From the cell containing the given text, extract its center point as [X, Y] coordinate. 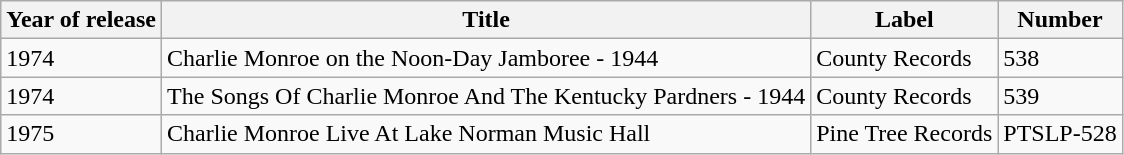
Title [486, 20]
Charlie Monroe on the Noon-Day Jamboree - 1944 [486, 58]
Label [904, 20]
Number [1060, 20]
The Songs Of Charlie Monroe And The Kentucky Pardners - 1944 [486, 96]
1975 [82, 134]
PTSLP-528 [1060, 134]
Year of release [82, 20]
538 [1060, 58]
539 [1060, 96]
Charlie Monroe Live At Lake Norman Music Hall [486, 134]
Pine Tree Records [904, 134]
